From the cell containing the given text, extract its center point as [X, Y] coordinate. 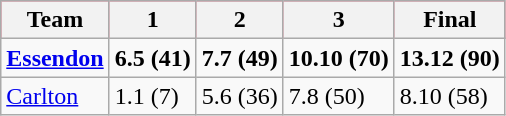
1 [152, 20]
Final [450, 20]
7.7 (49) [240, 58]
10.10 (70) [338, 58]
5.6 (36) [240, 96]
Team [55, 20]
3 [338, 20]
2 [240, 20]
Essendon [55, 58]
Carlton [55, 96]
1.1 (7) [152, 96]
8.10 (58) [450, 96]
13.12 (90) [450, 58]
7.8 (50) [338, 96]
6.5 (41) [152, 58]
